Identify which cell holds the provided text, then report its [x, y] central coordinate. 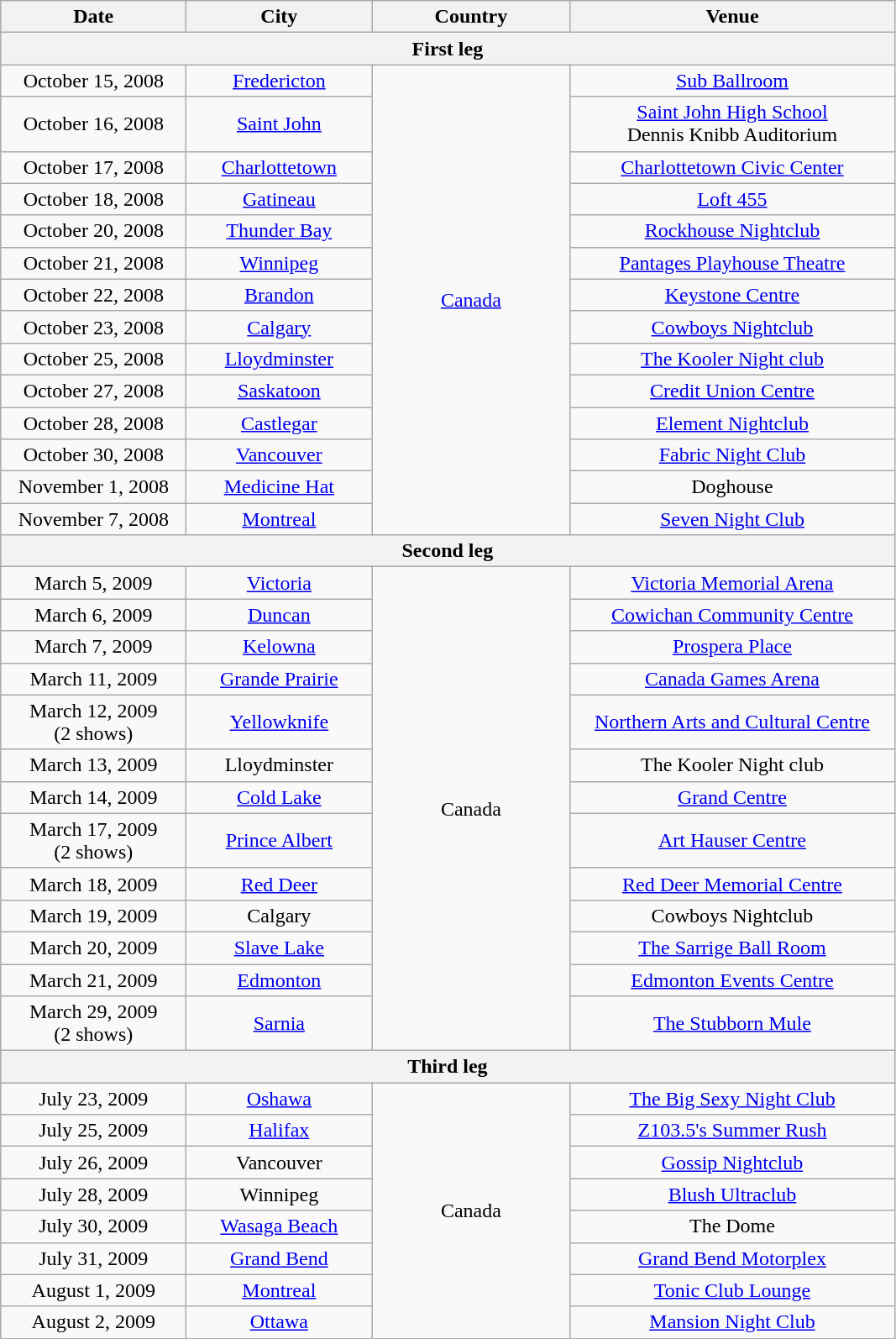
The Sarrige Ball Room [732, 948]
Credit Union Centre [732, 391]
March 19, 2009 [94, 916]
August 1, 2009 [94, 1290]
March 7, 2009 [94, 647]
Saint John High SchoolDennis Knibb Auditorium [732, 124]
Third leg [448, 1067]
Kelowna [279, 647]
October 16, 2008 [94, 124]
Seven Night Club [732, 519]
Canada Games Arena [732, 679]
Art Hauser Centre [732, 840]
Pantages Playhouse Theatre [732, 263]
Thunder Bay [279, 231]
March 11, 2009 [94, 679]
October 25, 2008 [94, 359]
Grand Bend Motorplex [732, 1258]
October 18, 2008 [94, 199]
Cowichan Community Centre [732, 615]
Victoria Memorial Arena [732, 583]
Northern Arts and Cultural Centre [732, 722]
March 6, 2009 [94, 615]
Yellowknife [279, 722]
Oshawa [279, 1099]
Slave Lake [279, 948]
Element Nightclub [732, 423]
July 25, 2009 [94, 1131]
March 21, 2009 [94, 980]
July 30, 2009 [94, 1226]
July 28, 2009 [94, 1195]
March 12, 2009(2 shows) [94, 722]
March 29, 2009(2 shows) [94, 1023]
Gossip Nightclub [732, 1163]
Ottawa [279, 1322]
Wasaga Beach [279, 1226]
Edmonton Events Centre [732, 980]
July 23, 2009 [94, 1099]
October 30, 2008 [94, 455]
October 28, 2008 [94, 423]
Charlottetown Civic Center [732, 167]
Blush Ultraclub [732, 1195]
March 17, 2009(2 shows) [94, 840]
Edmonton [279, 980]
Fabric Night Club [732, 455]
The Stubborn Mule [732, 1023]
Country [471, 17]
Loft 455 [732, 199]
Victoria [279, 583]
Cold Lake [279, 797]
Rockhouse Nightclub [732, 231]
Saint John [279, 124]
March 18, 2009 [94, 884]
Prince Albert [279, 840]
Duncan [279, 615]
Doghouse [732, 487]
Mansion Night Club [732, 1322]
October 27, 2008 [94, 391]
Brandon [279, 295]
October 20, 2008 [94, 231]
July 31, 2009 [94, 1258]
Fredericton [279, 81]
July 26, 2009 [94, 1163]
Date [94, 17]
October 23, 2008 [94, 327]
Gatineau [279, 199]
Castlegar [279, 423]
Grand Bend [279, 1258]
October 17, 2008 [94, 167]
November 1, 2008 [94, 487]
November 7, 2008 [94, 519]
Keystone Centre [732, 295]
Red Deer Memorial Centre [732, 884]
October 15, 2008 [94, 81]
Second leg [448, 551]
City [279, 17]
March 5, 2009 [94, 583]
Grand Centre [732, 797]
Sub Ballroom [732, 81]
Prospera Place [732, 647]
First leg [448, 49]
Z103.5's Summer Rush [732, 1131]
October 22, 2008 [94, 295]
October 21, 2008 [94, 263]
Medicine Hat [279, 487]
Venue [732, 17]
Sarnia [279, 1023]
Charlottetown [279, 167]
Halifax [279, 1131]
March 20, 2009 [94, 948]
Tonic Club Lounge [732, 1290]
Red Deer [279, 884]
March 13, 2009 [94, 765]
The Big Sexy Night Club [732, 1099]
March 14, 2009 [94, 797]
Grande Prairie [279, 679]
The Dome [732, 1226]
Saskatoon [279, 391]
August 2, 2009 [94, 1322]
